From the cell containing the given text, extract its center point as (X, Y) coordinate. 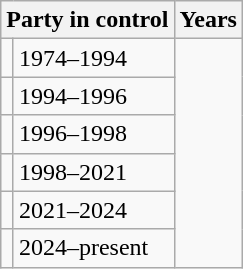
2024–present (94, 248)
1996–1998 (94, 134)
1974–1994 (94, 58)
1994–1996 (94, 96)
Years (208, 20)
Party in control (88, 20)
1998–2021 (94, 172)
2021–2024 (94, 210)
